Output the (X, Y) coordinate of the center of the cell containing the given text.  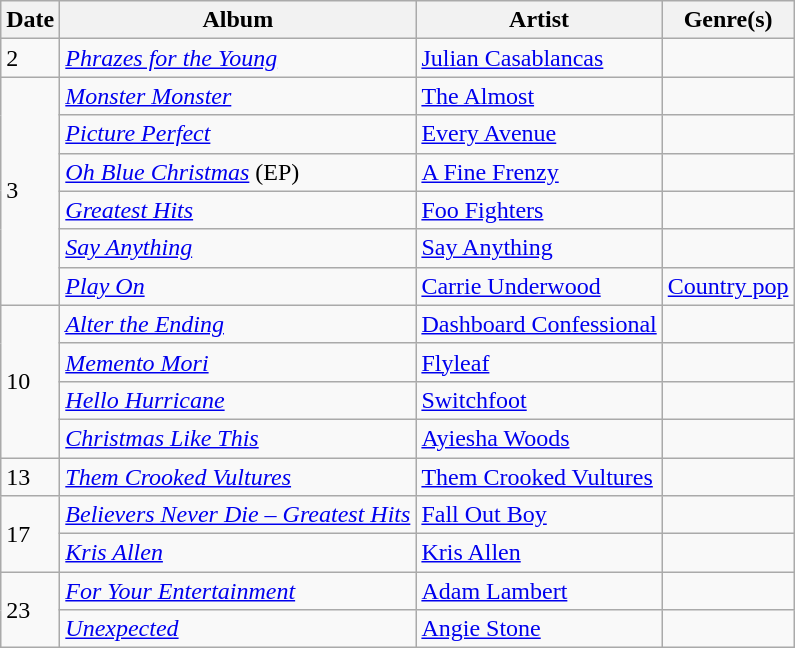
Oh Blue Christmas (EP) (238, 172)
Switchfoot (539, 400)
17 (30, 534)
Memento Mori (238, 362)
Play On (238, 286)
Foo Fighters (539, 210)
3 (30, 191)
Date (30, 20)
23 (30, 610)
Flyleaf (539, 362)
Unexpected (238, 629)
10 (30, 381)
Adam Lambert (539, 591)
Ayiesha Woods (539, 438)
Julian Casablancas (539, 58)
2 (30, 58)
Alter the Ending (238, 324)
Greatest Hits (238, 210)
Country pop (728, 286)
Artist (539, 20)
Hello Hurricane (238, 400)
Dashboard Confessional (539, 324)
For Your Entertainment (238, 591)
Every Avenue (539, 134)
The Almost (539, 96)
Picture Perfect (238, 134)
13 (30, 477)
Album (238, 20)
Phrazes for the Young (238, 58)
Christmas Like This (238, 438)
Genre(s) (728, 20)
Monster Monster (238, 96)
A Fine Frenzy (539, 172)
Carrie Underwood (539, 286)
Angie Stone (539, 629)
Fall Out Boy (539, 515)
Believers Never Die – Greatest Hits (238, 515)
